Capture the cell that displays the provided text and extract its (X, Y) central coordinate. 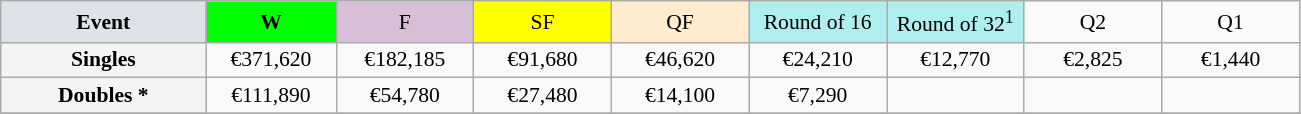
€111,890 (271, 96)
€46,620 (680, 60)
Q1 (1231, 22)
€182,185 (405, 60)
€371,620 (271, 60)
€12,770 (955, 60)
Q2 (1093, 22)
Doubles * (104, 96)
€1,440 (1231, 60)
SF (543, 22)
€2,825 (1093, 60)
€14,100 (680, 96)
€24,210 (818, 60)
€7,290 (818, 96)
Round of 321 (955, 22)
€91,680 (543, 60)
Round of 16 (818, 22)
QF (680, 22)
€27,480 (543, 96)
W (271, 22)
€54,780 (405, 96)
F (405, 22)
Event (104, 22)
Singles (104, 60)
